Find where the given text appears and provide that cell's center as (X, Y) coordinate. 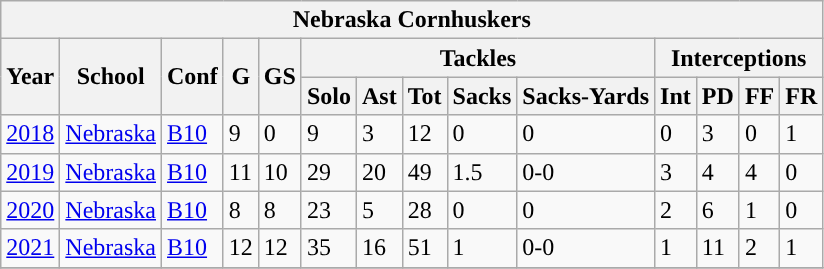
6 (718, 210)
10 (280, 172)
2020 (30, 210)
G (240, 77)
Sacks (482, 96)
Interceptions (739, 58)
Tackles (478, 58)
20 (379, 172)
School (111, 77)
Sacks-Yards (586, 96)
Nebraska Cornhuskers (412, 20)
Year (30, 77)
Solo (328, 96)
2019 (30, 172)
23 (328, 210)
28 (424, 210)
PD (718, 96)
5 (379, 210)
29 (328, 172)
Conf (193, 77)
35 (328, 248)
2021 (30, 248)
49 (424, 172)
2018 (30, 134)
16 (379, 248)
1.5 (482, 172)
FR (802, 96)
FF (759, 96)
51 (424, 248)
Int (676, 96)
Tot (424, 96)
GS (280, 77)
Ast (379, 96)
